From the cell containing the given text, extract its center point as [x, y] coordinate. 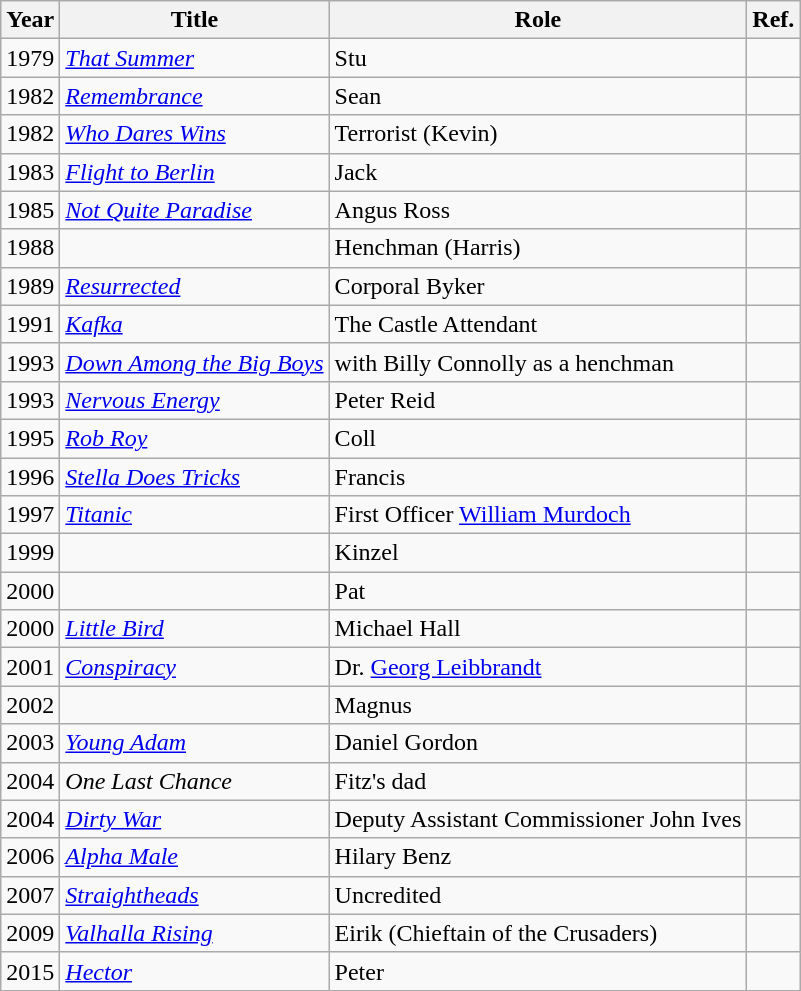
Dirty War [194, 819]
1989 [30, 286]
Corporal Byker [538, 286]
Magnus [538, 705]
2007 [30, 895]
Terrorist (Kevin) [538, 134]
Eirik (Chieftain of the Crusaders) [538, 933]
1999 [30, 553]
Pat [538, 591]
2006 [30, 857]
Fitz's dad [538, 781]
Who Dares Wins [194, 134]
Valhalla Rising [194, 933]
1995 [30, 438]
2015 [30, 971]
Not Quite Paradise [194, 210]
2002 [30, 705]
Conspiracy [194, 667]
Flight to Berlin [194, 172]
Year [30, 20]
First Officer William Murdoch [538, 515]
Down Among the Big Boys [194, 362]
Francis [538, 477]
Little Bird [194, 629]
Deputy Assistant Commissioner John Ives [538, 819]
2009 [30, 933]
2003 [30, 743]
Nervous Energy [194, 400]
Sean [538, 96]
Dr. Georg Leibbrandt [538, 667]
The Castle Attendant [538, 324]
2001 [30, 667]
Peter Reid [538, 400]
with Billy Connolly as a henchman [538, 362]
Title [194, 20]
Rob Roy [194, 438]
Young Adam [194, 743]
Hector [194, 971]
Uncredited [538, 895]
Ref. [774, 20]
1997 [30, 515]
Michael Hall [538, 629]
1985 [30, 210]
Coll [538, 438]
Jack [538, 172]
Peter [538, 971]
1983 [30, 172]
Straightheads [194, 895]
1988 [30, 248]
One Last Chance [194, 781]
Hilary Benz [538, 857]
Alpha Male [194, 857]
1996 [30, 477]
Remembrance [194, 96]
That Summer [194, 58]
Titanic [194, 515]
Angus Ross [538, 210]
1991 [30, 324]
Daniel Gordon [538, 743]
Role [538, 20]
Kinzel [538, 553]
Stu [538, 58]
Resurrected [194, 286]
1979 [30, 58]
Henchman (Harris) [538, 248]
Stella Does Tricks [194, 477]
Kafka [194, 324]
